Output the [X, Y] coordinate of the center of the cell containing the given text.  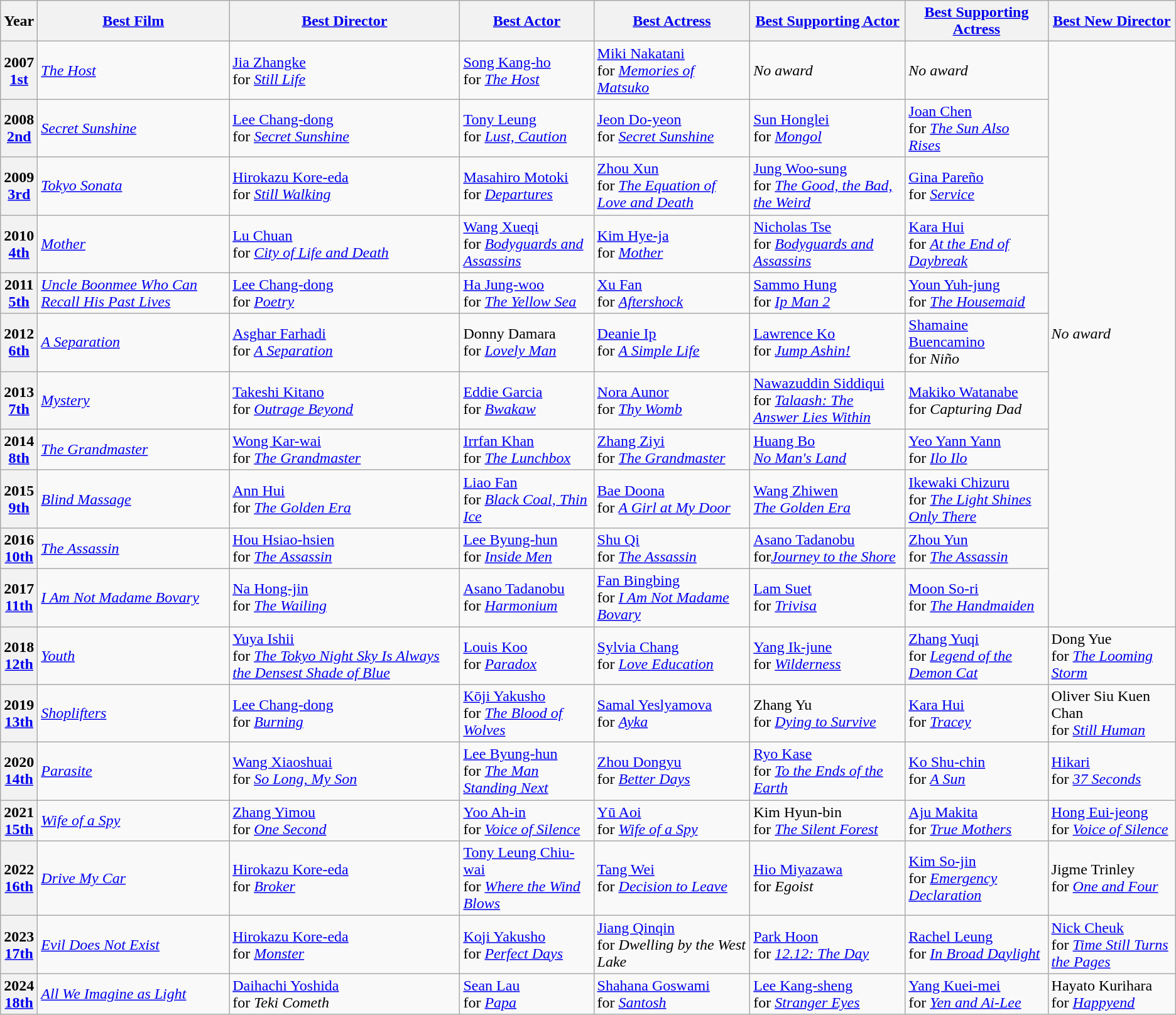
Nawazuddin Siddiquifor Talaash: The Answer Lies Within [828, 400]
Louis Koofor Paradox [526, 656]
Lee Chang-dongfor Secret Sunshine [344, 128]
Na Hong-jinfor The Wailing [344, 597]
Ikewaki Chizurufor The Light Shines Only There [976, 499]
Yuya Ishii for The Tokyo Night Sky Is Always the Densest Shade of Blue [344, 656]
Kim Hye-jafor Mother [672, 244]
20126th [19, 342]
Yū Aoifor Wife of a Spy [672, 820]
Jia Zhangkefor Still Life [344, 70]
20093rd [19, 186]
Asano Tadanobufor Harmonium [526, 597]
Irrfan Khanfor The Lunchbox [526, 450]
Secret Sunshine [133, 128]
20159th [19, 499]
Hayato Kurihara for Happyend [1112, 994]
20104th [19, 244]
Yang Kuei-meifor Yen and Ai-Lee [976, 994]
Tokyo Sonata [133, 186]
Shoplifters [133, 714]
Liao Fanfor Black Coal, Thin Ice [526, 499]
Ann Huifor The Golden Era [344, 499]
Kōji Yakushofor The Blood of Wolves [526, 714]
Tony Leungfor Lust, Caution [526, 128]
Ha Jung-woofor The Yellow Sea [526, 293]
Best Actress [672, 21]
Sun Hongleifor Mongol [828, 128]
Yeo Yann Yannfor Ilo Ilo [976, 450]
Mystery [133, 400]
Lu Chuanfor City of Life and Death [344, 244]
Best Film [133, 21]
Best Director [344, 21]
Lawrence Kofor Jump Ashin! [828, 342]
Sylvia Changfor Love Education [672, 656]
Kara Huifor At the End of Daybreak [976, 244]
Shahana Goswamifor Santosh [672, 994]
Mother [133, 244]
Deanie Ipfor A Simple Life [672, 342]
Hou Hsiao-hsienfor The Assassin [344, 548]
Year [19, 21]
Gina Pareñofor Service [976, 186]
A Separation [133, 342]
Ko Shu-chinfor A Sun [976, 771]
Lam Suetfor Trivisa [828, 597]
Dong Yue for The Looming Storm [1112, 656]
202115th [19, 820]
The Assassin [133, 548]
Lee Kang-shengfor Stranger Eyes [828, 994]
Asano TadanobuforJourney to the Shore [828, 548]
Wang Xiaoshuaifor So Long, My Son [344, 771]
Park Hoonfor 12.12: The Day [828, 945]
Evil Does Not Exist [133, 945]
Nicholas Tsefor Bodyguards and Assassins [828, 244]
Zhang Yimoufor One Second [344, 820]
201711th [19, 597]
The Grandmaster [133, 450]
Youn Yuh-jungfor The Housemaid [976, 293]
Nora Aunorfor Thy Womb [672, 400]
Lee Chang-dongfor Poetry [344, 293]
Wang Xueqifor Bodyguards and Assassins [526, 244]
Daihachi Yoshidafor Teki Cometh [344, 994]
Zhang Yufor Dying to Survive [828, 714]
Moon So-rifor The Handmaiden [976, 597]
Jiang Qinqinfor Dwelling by the West Lake [672, 945]
Xu Fanfor Aftershock [672, 293]
Sammo Hungfor Ip Man 2 [828, 293]
Zhang Ziyifor The Grandmaster [672, 450]
Asghar Farhadifor A Separation [344, 342]
20082nd [19, 128]
Shu Qifor The Assassin [672, 548]
Parasite [133, 771]
The Host [133, 70]
Kara Huifor Tracey [976, 714]
202418th [19, 994]
Aju Makitafor True Mothers [976, 820]
Wang ZhiwenThe Golden Era [828, 499]
Tony Leung Chiu-waifor Where the Wind Blows [526, 878]
Best Supporting Actor [828, 21]
Best New Director [1112, 21]
Jung Woo-sungfor The Good, the Bad, the Weird [828, 186]
Lee Chang-dong for Burning [344, 714]
Song Kang-hofor The Host [526, 70]
Zhou Xunfor The Equation of Love and Death [672, 186]
202216th [19, 878]
Tang Weifor Decision to Leave [672, 878]
Eddie Garciafor Bwakaw [526, 400]
Joan Chenfor The Sun Also Rises [976, 128]
Drive My Car [133, 878]
Zhang Yuqifor Legend of the Demon Cat [976, 656]
202317th [19, 945]
20071st [19, 70]
20148th [19, 450]
Lee Byung-hunfor Inside Men [526, 548]
Koji Yakushofor Perfect Days [526, 945]
Kim So-jinfor Emergency Declaration [976, 878]
201610th [19, 548]
20137th [19, 400]
Zhou Yunfor The Assassin [976, 548]
Uncle Boonmee Who Can Recall His Past Lives [133, 293]
Yoo Ah-infor Voice of Silence [526, 820]
Donny Damarafor Lovely Man [526, 342]
Nick Cheuk for Time Still Turns the Pages [1112, 945]
Shamaine Buencaminofor Niño [976, 342]
202014th [19, 771]
Masahiro Motokifor Departures [526, 186]
Hong Eui-jeong for Voice of Silence [1112, 820]
20115th [19, 293]
Takeshi Kitanofor Outrage Beyond [344, 400]
Makiko Watanabefor Capturing Dad [976, 400]
Miki Nakatanifor Memories of Matsuko [672, 70]
Bae Doonafor A Girl at My Door [672, 499]
Hirokazu Kore-edafor Broker [344, 878]
Blind Massage [133, 499]
Zhou Dongyufor Better Days [672, 771]
201812th [19, 656]
Youth [133, 656]
Best Actor [526, 21]
Hirokazu Kore-edafor Monster [344, 945]
201913th [19, 714]
Rachel Leungfor In Broad Daylight [976, 945]
Wife of a Spy [133, 820]
Ryo Kasefor To the Ends of the Earth [828, 771]
Samal Yeslyamova for Ayka [672, 714]
Yang Ik-junefor Wilderness [828, 656]
Hikari for 37 Seconds [1112, 771]
Sean Laufor Papa [526, 994]
Best Supporting Actress [976, 21]
I Am Not Madame Bovary [133, 597]
Fan Bingbingfor I Am Not Madame Bovary [672, 597]
Oliver Siu Kuen Chan for Still Human [1112, 714]
All We Imagine as Light [133, 994]
Hio Miyazawafor Egoist [828, 878]
Jeon Do-yeonfor Secret Sunshine [672, 128]
Hirokazu Kore-edafor Still Walking [344, 186]
Huang BoNo Man's Land [828, 450]
Lee Byung-hunfor The Man Standing Next [526, 771]
Kim Hyun-binfor The Silent Forest [828, 820]
Wong Kar-waifor The Grandmaster [344, 450]
Jigme Trinley for One and Four [1112, 878]
